Provide the (X, Y) coordinate of the cell's center where the given text is located.  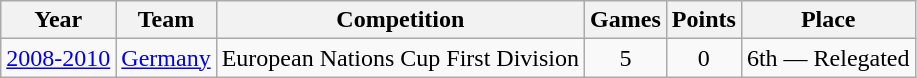
2008-2010 (58, 58)
Competition (400, 20)
Year (58, 20)
5 (626, 58)
Games (626, 20)
Germany (166, 58)
0 (704, 58)
Team (166, 20)
6th — Relegated (828, 58)
Points (704, 20)
Place (828, 20)
European Nations Cup First Division (400, 58)
